Scan for the cell matching the given text and deliver its (X, Y) coordinate at center. 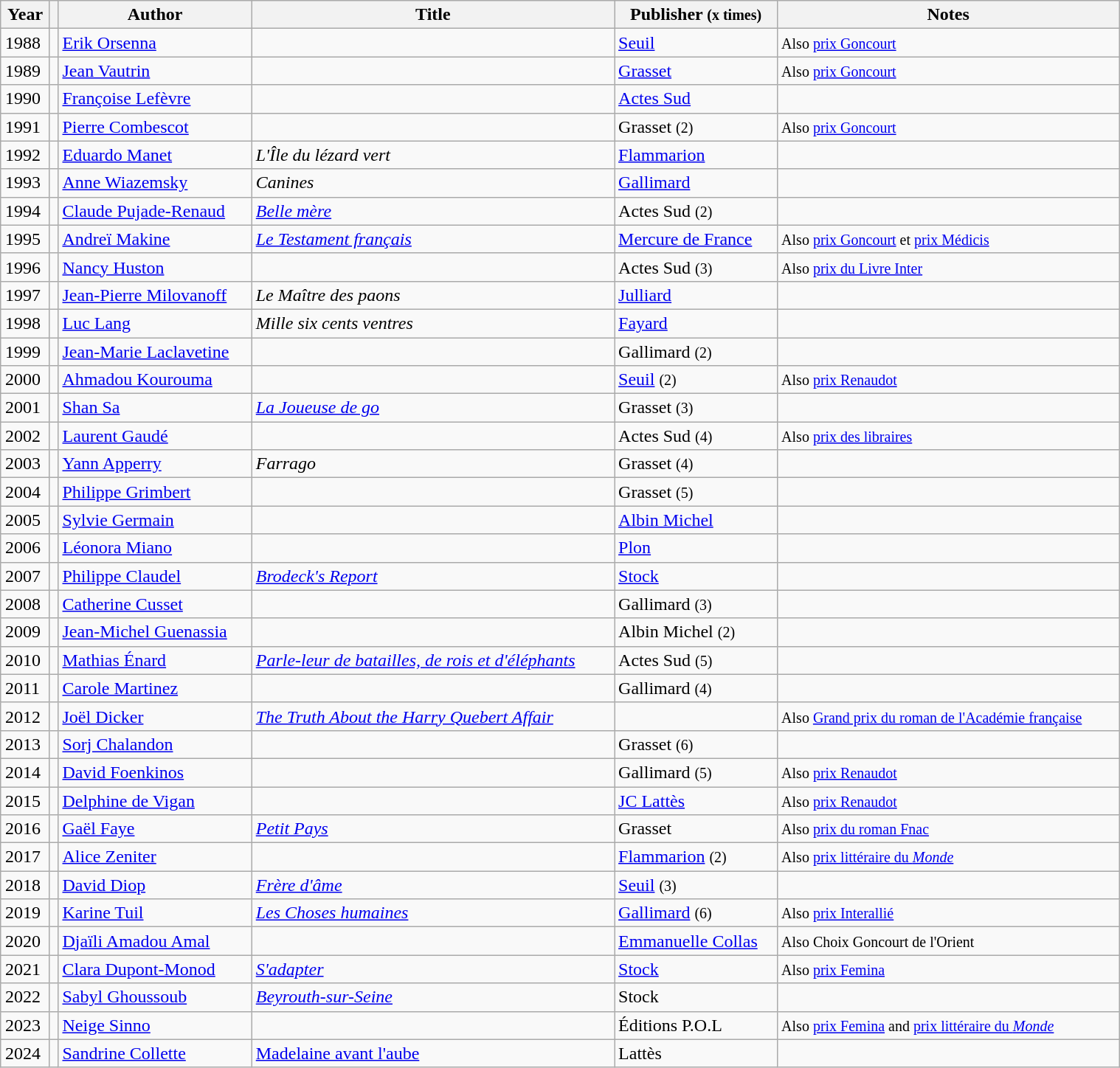
2016 (25, 829)
Sabyl Ghoussoub (155, 997)
1992 (25, 155)
Karine Tuil (155, 913)
Alice Zeniter (155, 857)
Grasset (2) (696, 127)
1995 (25, 239)
Gallimard (4) (696, 688)
Jean-Marie Laclavetine (155, 352)
Yann Apperry (155, 464)
Gallimard (5) (696, 772)
2021 (25, 969)
Frère d'âme (432, 885)
2017 (25, 857)
Lattès (696, 1053)
1994 (25, 211)
S'adapter (432, 969)
2011 (25, 688)
2002 (25, 436)
Grasset (6) (696, 744)
2005 (25, 520)
Léonora Miano (155, 548)
Fayard (696, 323)
Le Testament français (432, 239)
Carole Martinez (155, 688)
JC Lattès (696, 800)
The Truth About the Harry Quebert Affair (432, 716)
Title (432, 15)
2003 (25, 464)
1991 (25, 127)
Also prix Goncourt et prix Médicis (949, 239)
1996 (25, 267)
Also prix Interallié (949, 913)
Actes Sud (4) (696, 436)
Andreï Makine (155, 239)
Gallimard (3) (696, 604)
Beyrouth-sur-Seine (432, 997)
Flammarion (2) (696, 857)
Sylvie Germain (155, 520)
Clara Dupont-Monod (155, 969)
1993 (25, 183)
Gallimard (6) (696, 913)
2012 (25, 716)
Also Grand prix du roman de l'Académie française (949, 716)
Françoise Lefèvre (155, 99)
2013 (25, 744)
Nancy Huston (155, 267)
Ahmadou Kourouma (155, 380)
2019 (25, 913)
Mercure de France (696, 239)
Emmanuelle Collas (696, 941)
Publisher (x times) (696, 15)
Delphine de Vigan (155, 800)
1997 (25, 295)
Joël Dicker (155, 716)
Madelaine avant l'aube (432, 1053)
Eduardo Manet (155, 155)
Luc Lang (155, 323)
Brodeck's Report (432, 576)
Djaïli Amadou Amal (155, 941)
1989 (25, 71)
Gallimard (696, 183)
Albin Michel (696, 520)
Claude Pujade-Renaud (155, 211)
Julliard (696, 295)
Grasset (4) (696, 464)
Farrago (432, 464)
2009 (25, 632)
Gallimard (2) (696, 352)
Seuil (696, 43)
Le Maître des paons (432, 295)
1999 (25, 352)
Philippe Grimbert (155, 492)
2015 (25, 800)
Albin Michel (2) (696, 632)
David Diop (155, 885)
Also prix du Livre Inter (949, 267)
Jean-Pierre Milovanoff (155, 295)
Parle-leur de batailles, de rois et d'éléphants (432, 660)
Anne Wiazemsky (155, 183)
Sorj Chalandon (155, 744)
Also prix Femina and prix littéraire du Monde (949, 1025)
1998 (25, 323)
Plon (696, 548)
Neige Sinno (155, 1025)
Canines (432, 183)
Éditions P.O.L (696, 1025)
Philippe Claudel (155, 576)
1988 (25, 43)
La Joueuse de go (432, 408)
Pierre Combescot (155, 127)
Flammarion (696, 155)
Grasset (3) (696, 408)
Belle mère (432, 211)
Erik Orsenna (155, 43)
Gaël Faye (155, 829)
David Foenkinos (155, 772)
Year (25, 15)
Actes Sud (2) (696, 211)
2024 (25, 1053)
Seuil (2) (696, 380)
Seuil (3) (696, 885)
Actes Sud (696, 99)
Notes (949, 15)
Actes Sud (5) (696, 660)
Mille six cents ventres (432, 323)
Jean Vautrin (155, 71)
2014 (25, 772)
Actes Sud (3) (696, 267)
Les Choses humaines (432, 913)
2000 (25, 380)
2010 (25, 660)
2006 (25, 548)
Also prix du roman Fnac (949, 829)
2020 (25, 941)
Laurent Gaudé (155, 436)
2008 (25, 604)
Shan Sa (155, 408)
Grasset (5) (696, 492)
2023 (25, 1025)
Sandrine Collette (155, 1053)
Catherine Cusset (155, 604)
2007 (25, 576)
2018 (25, 885)
1990 (25, 99)
Author (155, 15)
Mathias Énard (155, 660)
Also prix Femina (949, 969)
L'Île du lézard vert (432, 155)
2004 (25, 492)
Also prix des libraires (949, 436)
Also Choix Goncourt de l'Orient (949, 941)
2001 (25, 408)
Jean-Michel Guenassia (155, 632)
2022 (25, 997)
Also prix littéraire du Monde (949, 857)
Petit Pays (432, 829)
